Determine the (x, y) coordinate at the center of the cell enclosing the given text.  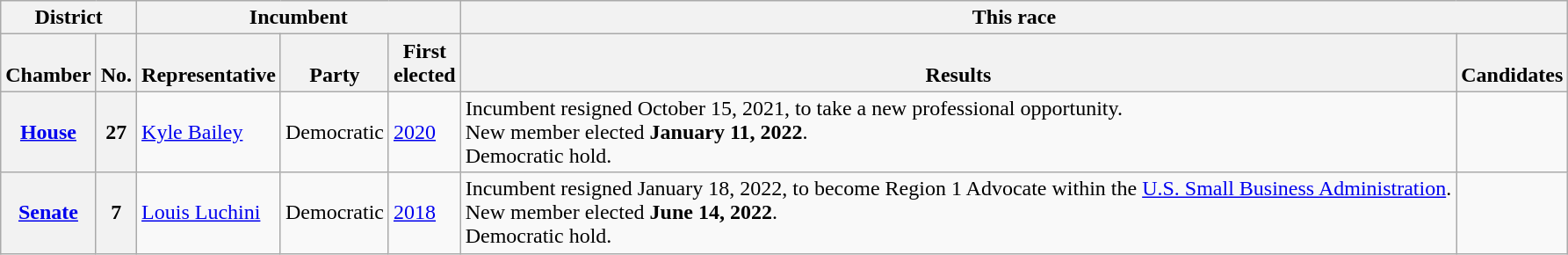
Candidates (1513, 63)
27 (116, 132)
Senate (48, 213)
2020 (424, 132)
No. (116, 63)
Chamber (48, 63)
District (69, 18)
Results (958, 63)
Representative (209, 63)
Kyle Bailey (209, 132)
7 (116, 213)
2018 (424, 213)
Party (334, 63)
Louis Luchini (209, 213)
House (48, 132)
This race (1014, 18)
Firstelected (424, 63)
Incumbent (299, 18)
Incumbent resigned October 15, 2021, to take a new professional opportunity.New member elected January 11, 2022.Democratic hold. (958, 132)
